Return the [X, Y] coordinate for the center point of the cell that contains the specified text.  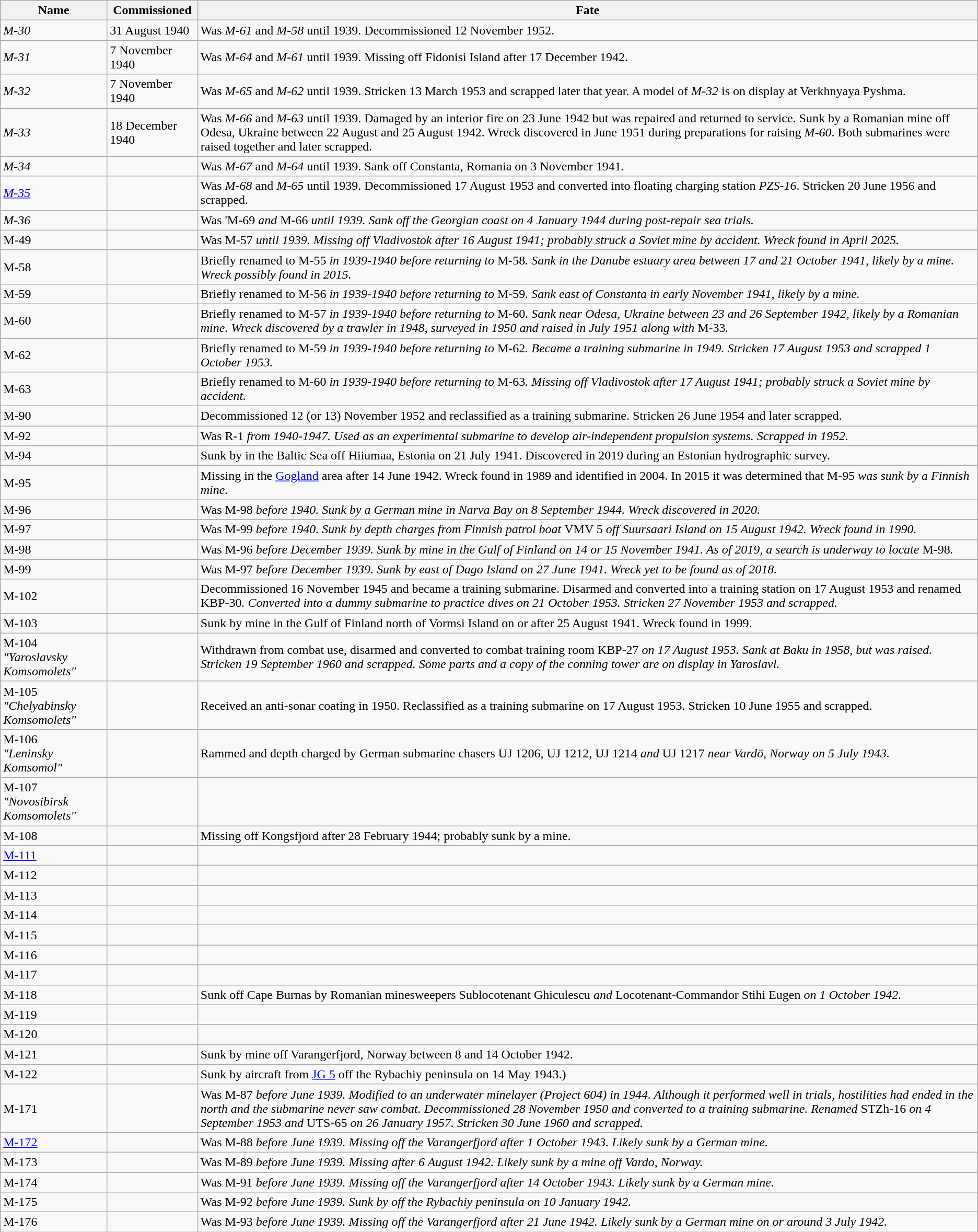
M-122 [54, 1074]
Was M-89 before June 1939. Missing after 6 August 1942. Likely sunk by a mine off Vardo, Norway. [587, 1162]
M-106"Leninsky Komsomol" [54, 753]
Fate [587, 10]
M-94 [54, 456]
M-58 [54, 267]
M-173 [54, 1162]
31 August 1940 [153, 30]
Was M-91 before June 1939. Missing off the Varangerfjord after 14 October 1943. Likely sunk by a German mine. [587, 1182]
M-97 [54, 529]
Was M-64 and M-61 until 1939. Missing off Fidonisi Island after 17 December 1942. [587, 57]
M-113 [54, 895]
Briefly renamed to M-56 in 1939-1940 before returning to M-59. Sank east of Constanta in early November 1941, likely by a mine. [587, 294]
M-117 [54, 975]
Was M-97 before December 1939. Sunk by east of Dago Island on 27 June 1941. Wreck yet to be found as of 2018. [587, 569]
M-111 [54, 856]
M-99 [54, 569]
M-90 [54, 416]
M-119 [54, 1015]
Was M-92 before June 1939. Sunk by off the Rybachiy peninsula on 10 January 1942. [587, 1202]
M-176 [54, 1222]
M-30 [54, 30]
18 December 1940 [153, 132]
Was M-57 until 1939. Missing off Vladivostok after 16 August 1941; probably struck a Soviet mine by accident. Wreck found in April 2025. [587, 240]
Sunk by aircraft from JG 5 off the Rybachiy peninsula on 14 May 1943.) [587, 1074]
M-108 [54, 836]
Was M-93 before June 1939. Missing off the Varangerfjord after 21 June 1942. Likely sunk by a German mine on or around 3 July 1942. [587, 1222]
M-35 [54, 193]
M-105"Chelyabinsky Komsomolets" [54, 705]
M-116 [54, 955]
Was R-1 from 1940-1947. Used as an experimental submarine to develop air-independent propulsion systems. Scrapped in 1952. [587, 436]
Commissioned [153, 10]
M-118 [54, 995]
Rammed and depth charged by German submarine chasers UJ 1206, UJ 1212, UJ 1214 and UJ 1217 near Vardö, Norway on 5 July 1943. [587, 753]
M-112 [54, 876]
Sunk by in the Baltic Sea off Hiiumaa, Estonia on 21 July 1941. Discovered in 2019 during an Estonian hydrographic survey. [587, 456]
M-107"Novosibirsk Komsomolets" [54, 801]
Was M-61 and M-58 until 1939. Decommissioned 12 November 1952. [587, 30]
M-103 [54, 623]
Missing off Kongsfjord after 28 February 1944; probably sunk by a mine. [587, 836]
M-175 [54, 1202]
M-171 [54, 1108]
Was M-99 before 1940. Sunk by depth charges from Finnish patrol boat VMV 5 off Suursaari Island on 15 August 1942. Wreck found in 1990. [587, 529]
M-33 [54, 132]
M-174 [54, 1182]
Received an anti-sonar coating in 1950. Reclassified as a training submarine on 17 August 1953. Stricken 10 June 1955 and scrapped. [587, 705]
M-59 [54, 294]
M-121 [54, 1054]
M-92 [54, 436]
Was M-88 before June 1939. Missing off the Varangerfjord after 1 October 1943. Likely sunk by a German mine. [587, 1142]
M-102 [54, 596]
M-34 [54, 166]
M-49 [54, 240]
Name [54, 10]
M-172 [54, 1142]
Was M-67 and M-64 until 1939. Sank off Constanta, Romania on 3 November 1941. [587, 166]
Was M-98 before 1940. Sunk by a German mine in Narva Bay on 8 September 1944. Wreck discovered in 2020. [587, 510]
M-95 [54, 483]
M-62 [54, 354]
M-120 [54, 1034]
M-115 [54, 935]
M-31 [54, 57]
Sunk by mine off Varangerfjord, Norway between 8 and 14 October 1942. [587, 1054]
M-60 [54, 321]
M-63 [54, 389]
M-32 [54, 91]
Sunk by mine in the Gulf of Finland north of Vormsi Island on or after 25 August 1941. Wreck found in 1999. [587, 623]
Decommissioned 12 (or 13) November 1952 and reclassified as a training submarine. Stricken 26 June 1954 and later scrapped. [587, 416]
M-98 [54, 549]
Was M-65 and M-62 until 1939. Stricken 13 March 1953 and scrapped later that year. A model of M-32 is on display at Verkhnyaya Pyshma. [587, 91]
M-104"Yaroslavsky Komsomolets" [54, 657]
Was 'M-69 and M-66 until 1939. Sank off the Georgian coast on 4 January 1944 during post-repair sea trials. [587, 220]
M-96 [54, 510]
Was M-68 and M-65 until 1939. Decommissioned 17 August 1953 and converted into floating charging station PZS-16. Stricken 20 June 1956 and scrapped. [587, 193]
Sunk off Cape Burnas by Romanian minesweepers Sublocotenant Ghiculescu and Locotenant-Commandor Stihi Eugen on 1 October 1942. [587, 995]
M-114 [54, 915]
M-36 [54, 220]
Was M-96 before December 1939. Sunk by mine in the Gulf of Finland on 14 or 15 November 1941. As of 2019, a search is underway to locate M-98. [587, 549]
